Search for the cell housing the specified text and yield its [x, y] center coordinate. 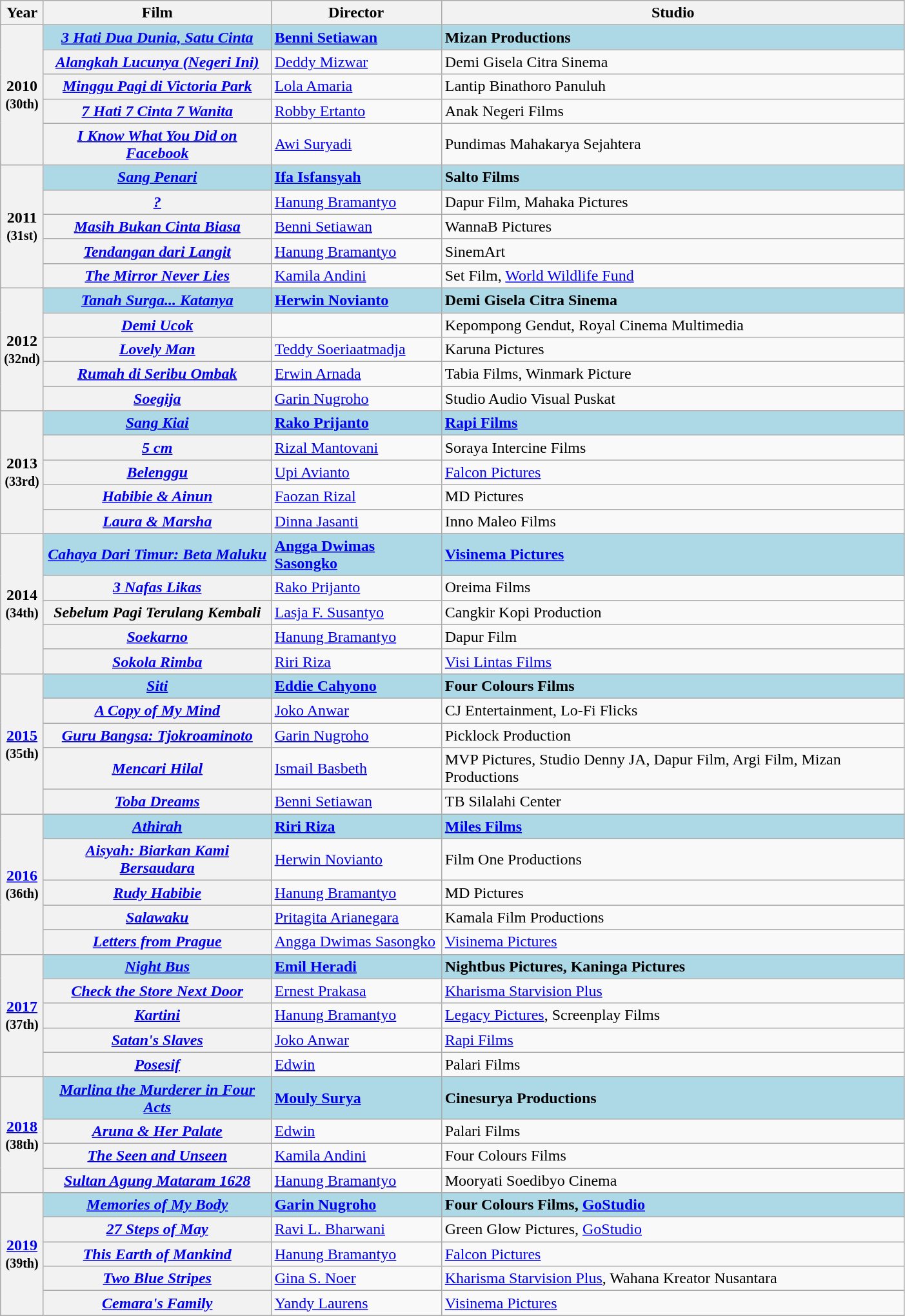
Nightbus Pictures, Kaninga Pictures [673, 966]
Anak Negeri Films [673, 111]
Athirah [157, 826]
Marlina the Murderer in Four Acts [157, 1098]
Cahaya Dari Timur: Beta Maluku [157, 555]
2019(39th) [22, 1254]
? [157, 202]
TB Silalahi Center [673, 802]
Aruna & Her Palate [157, 1131]
Awi Suryadi [356, 145]
Rizal Mantovani [356, 448]
Sebelum Pagi Terulang Kembali [157, 612]
Sultan Agung Mataram 1628 [157, 1180]
Guru Bangsa: Tjokroaminoto [157, 735]
Salawaku [157, 917]
Memories of My Body [157, 1205]
Belenggu [157, 472]
Ismail Basbeth [356, 769]
Kartini [157, 1015]
2013(33rd) [22, 472]
Lasja F. Susantyo [356, 612]
2012(32nd) [22, 349]
Mencari Hilal [157, 769]
Sokola Rimba [157, 661]
Dinna Jasanti [356, 521]
Minggu Pagi di Victoria Park [157, 86]
Dapur Film, Mahaka Pictures [673, 202]
Cemara's Family [157, 1303]
Letters from Prague [157, 942]
Habibie & Ainun [157, 497]
2014(34th) [22, 604]
Mooryati Soedibyo Cinema [673, 1180]
Two Blue Stripes [157, 1279]
Laura & Marsha [157, 521]
Oreima Films [673, 588]
A Copy of My Mind [157, 710]
Check the Store Next Door [157, 991]
Green Glow Pictures, GoStudio [673, 1230]
Tendangan dari Langit [157, 251]
MVP Pictures, Studio Denny JA, Dapur Film, Argi Film, Mizan Productions [673, 769]
2016(36th) [22, 884]
Studio [673, 13]
Kharisma Starvision Plus, Wahana Kreator Nusantara [673, 1279]
Film [157, 13]
Alangkah Lucunya (Negeri Ini) [157, 62]
The Mirror Never Lies [157, 275]
5 cm [157, 448]
Toba Dreams [157, 802]
SinemArt [673, 251]
Director [356, 13]
Picklock Production [673, 735]
Rudy Habibie [157, 893]
Posesif [157, 1064]
Faozan Rizal [356, 497]
Ifa Isfansyah [356, 177]
2010(30th) [22, 95]
Cangkir Kopi Production [673, 612]
Sang Kiai [157, 423]
Ravi L. Bharwani [356, 1230]
Sang Penari [157, 177]
Deddy Mizwar [356, 62]
Gina S. Noer [356, 1279]
Tabia Films, Winmark Picture [673, 374]
Lovely Man [157, 350]
Inno Maleo Films [673, 521]
27 Steps of May [157, 1230]
Four Colours Films, GoStudio [673, 1205]
2018(38th) [22, 1134]
Legacy Pictures, Screenplay Films [673, 1015]
2011(31st) [22, 226]
Satan's Slaves [157, 1040]
Yandy Laurens [356, 1303]
Upi Avianto [356, 472]
2017(37th) [22, 1015]
WannaB Pictures [673, 226]
Studio Audio Visual Puskat [673, 399]
Ernest Prakasa [356, 991]
The Seen and Unseen [157, 1155]
Demi Ucok [157, 324]
Cinesurya Productions [673, 1098]
Kepompong Gendut, Royal Cinema Multimedia [673, 324]
Eddie Cahyono [356, 686]
I Know What You Did on Facebook [157, 145]
Rumah di Seribu Ombak [157, 374]
Visi Lintas Films [673, 661]
Pundimas Mahakarya Sejahtera [673, 145]
Night Bus [157, 966]
2015(35th) [22, 743]
Karuna Pictures [673, 350]
Kamala Film Productions [673, 917]
Tanah Surga... Katanya [157, 300]
Soraya Intercine Films [673, 448]
Teddy Soeriaatmadja [356, 350]
Emil Heradi [356, 966]
Robby Ertanto [356, 111]
Miles Films [673, 826]
Mouly Surya [356, 1098]
Siti [157, 686]
Lantip Binathoro Panuluh [673, 86]
Mizan Productions [673, 37]
Film One Productions [673, 859]
3 Hati Dua Dunia, Satu Cinta [157, 37]
Salto Films [673, 177]
Soegija [157, 399]
CJ Entertainment, Lo-Fi Flicks [673, 710]
Aisyah: Biarkan Kami Bersaudara [157, 859]
Kharisma Starvision Plus [673, 991]
3 Nafas Likas [157, 588]
Erwin Arnada [356, 374]
Year [22, 13]
Set Film, World Wildlife Fund [673, 275]
7 Hati 7 Cinta 7 Wanita [157, 111]
Pritagita Arianegara [356, 917]
Soekarno [157, 637]
This Earth of Mankind [157, 1254]
Lola Amaria [356, 86]
Dapur Film [673, 637]
Masih Bukan Cinta Biasa [157, 226]
